Determine the (X, Y) coordinate at the center of the cell enclosing the given text.  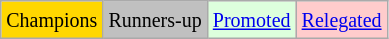
Relegated (342, 20)
Runners-up (155, 20)
Promoted (252, 20)
Champions (52, 20)
